Pinpoint the cell where the given text exists, returning its [x, y] midpoint coordinate. 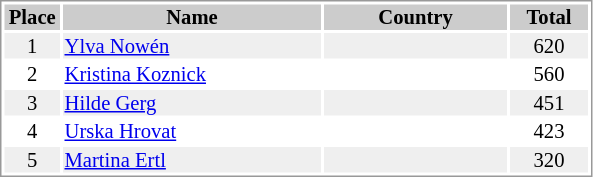
560 [549, 75]
620 [549, 46]
3 [32, 103]
451 [549, 103]
1 [32, 46]
Ylva Nowén [192, 46]
423 [549, 131]
2 [32, 75]
4 [32, 131]
Hilde Gerg [192, 103]
Kristina Koznick [192, 75]
Name [192, 17]
Martina Ertl [192, 160]
Urska Hrovat [192, 131]
5 [32, 160]
320 [549, 160]
Country [416, 17]
Place [32, 17]
Total [549, 17]
